Detect which cell encompasses the target text, then output its (X, Y) center coordinate. 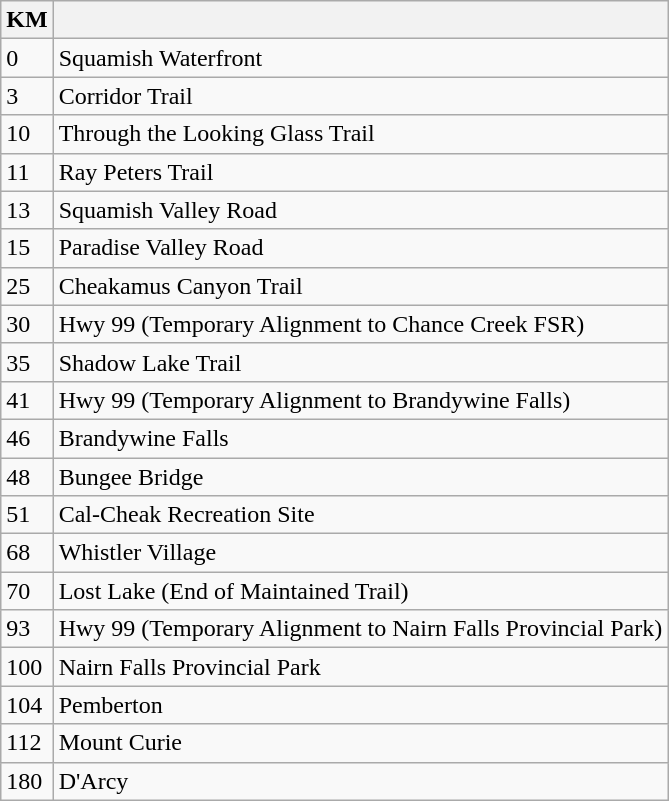
Squamish Waterfront (360, 58)
Ray Peters Trail (360, 172)
30 (27, 324)
Pemberton (360, 705)
Corridor Trail (360, 96)
Lost Lake (End of Maintained Trail) (360, 591)
Shadow Lake Trail (360, 362)
Bungee Bridge (360, 477)
70 (27, 591)
180 (27, 781)
68 (27, 553)
Cal-Cheak Recreation Site (360, 515)
93 (27, 629)
Hwy 99 (Temporary Alignment to Chance Creek FSR) (360, 324)
112 (27, 743)
Through the Looking Glass Trail (360, 134)
48 (27, 477)
Hwy 99 (Temporary Alignment to Nairn Falls Provincial Park) (360, 629)
Mount Curie (360, 743)
Nairn Falls Provincial Park (360, 667)
Paradise Valley Road (360, 248)
Cheakamus Canyon Trail (360, 286)
41 (27, 400)
Squamish Valley Road (360, 210)
Whistler Village (360, 553)
104 (27, 705)
13 (27, 210)
51 (27, 515)
10 (27, 134)
25 (27, 286)
11 (27, 172)
KM (27, 20)
3 (27, 96)
D'Arcy (360, 781)
15 (27, 248)
100 (27, 667)
0 (27, 58)
46 (27, 438)
Brandywine Falls (360, 438)
35 (27, 362)
Hwy 99 (Temporary Alignment to Brandywine Falls) (360, 400)
